Pinpoint the cell where the given text exists, returning its [x, y] midpoint coordinate. 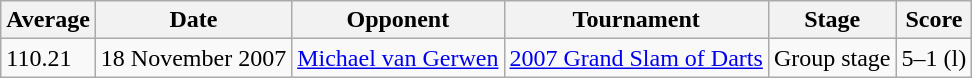
Michael van Gerwen [398, 58]
Opponent [398, 20]
18 November 2007 [193, 58]
5–1 (l) [934, 58]
Average [48, 20]
2007 Grand Slam of Darts [636, 58]
110.21 [48, 58]
Stage [832, 20]
Score [934, 20]
Group stage [832, 58]
Tournament [636, 20]
Date [193, 20]
